Return (x, y) of the center of cell containing provided text 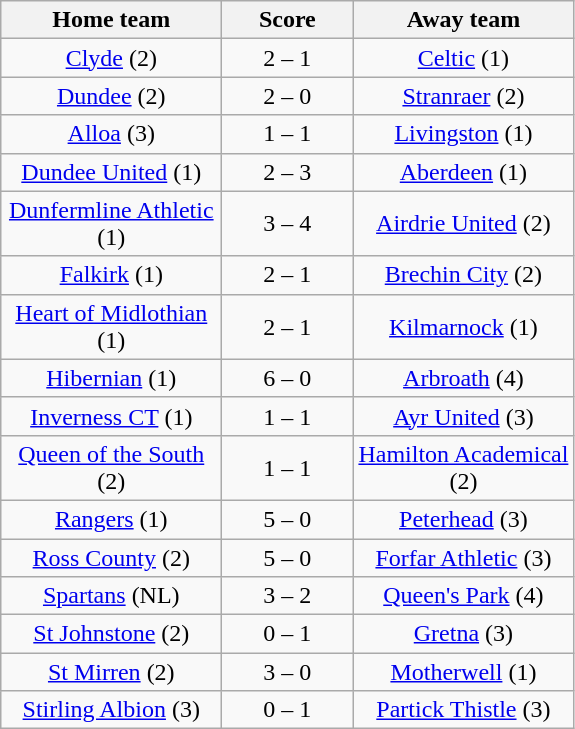
Away team (464, 20)
Arbroath (4) (464, 378)
Dunfermline Athletic (1) (112, 224)
Stirling Albion (3) (112, 710)
Inverness CT (1) (112, 416)
Airdrie United (2) (464, 224)
Kilmarnock (1) (464, 326)
Ayr United (3) (464, 416)
Alloa (3) (112, 134)
Hamilton Academical (2) (464, 468)
Hibernian (1) (112, 378)
Motherwell (1) (464, 672)
Queen's Park (4) (464, 596)
Peterhead (3) (464, 519)
2 – 3 (288, 172)
Celtic (1) (464, 58)
Home team (112, 20)
St Mirren (2) (112, 672)
Stranraer (2) (464, 96)
6 – 0 (288, 378)
3 – 4 (288, 224)
Ross County (2) (112, 557)
Clyde (2) (112, 58)
Spartans (NL) (112, 596)
2 – 0 (288, 96)
3 – 2 (288, 596)
Heart of Midlothian (1) (112, 326)
Rangers (1) (112, 519)
Dundee (2) (112, 96)
Falkirk (1) (112, 275)
Brechin City (2) (464, 275)
Livingston (1) (464, 134)
St Johnstone (2) (112, 634)
Gretna (3) (464, 634)
Queen of the South (2) (112, 468)
Score (288, 20)
Partick Thistle (3) (464, 710)
Aberdeen (1) (464, 172)
Forfar Athletic (3) (464, 557)
3 – 0 (288, 672)
Dundee United (1) (112, 172)
